Detect which cell encompasses the target text, then output its (x, y) center coordinate. 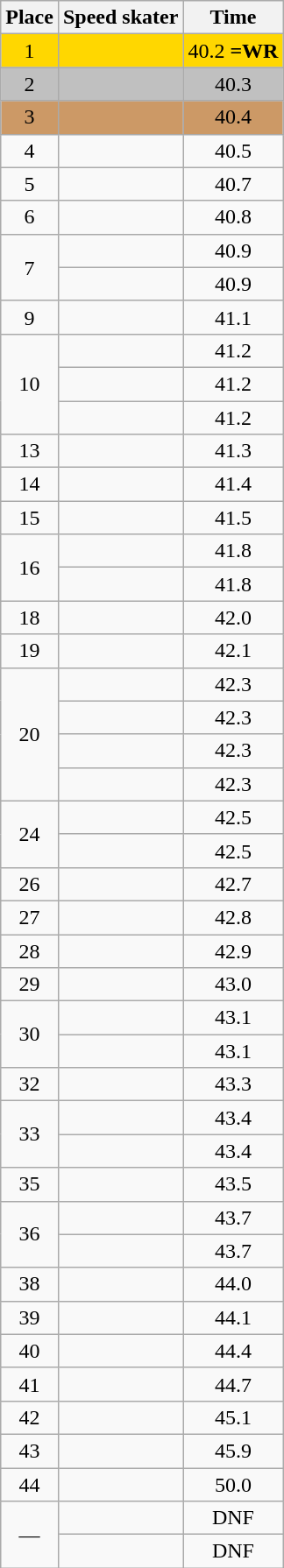
39 (30, 1317)
2 (30, 84)
45.1 (233, 1417)
29 (30, 985)
42.1 (233, 651)
40 (30, 1351)
28 (30, 950)
41.5 (233, 518)
15 (30, 518)
35 (30, 1184)
41.3 (233, 451)
1 (30, 51)
13 (30, 451)
43 (30, 1451)
41.4 (233, 484)
18 (30, 618)
44.1 (233, 1317)
43.3 (233, 1084)
10 (30, 384)
44.0 (233, 1284)
14 (30, 484)
27 (30, 917)
40.5 (233, 151)
42 (30, 1417)
40.4 (233, 117)
7 (30, 267)
6 (30, 217)
Time (233, 18)
4 (30, 151)
20 (30, 734)
Place (30, 18)
42.9 (233, 950)
30 (30, 1035)
44.7 (233, 1384)
9 (30, 317)
24 (30, 834)
44 (30, 1485)
43.5 (233, 1184)
5 (30, 184)
— (30, 1535)
40.3 (233, 84)
44.4 (233, 1351)
33 (30, 1134)
40.8 (233, 217)
40.7 (233, 184)
Speed skater (120, 18)
3 (30, 117)
42.7 (233, 884)
50.0 (233, 1485)
40.2 =WR (233, 51)
43.0 (233, 985)
42.8 (233, 917)
41.1 (233, 317)
45.9 (233, 1451)
36 (30, 1234)
19 (30, 651)
41 (30, 1384)
16 (30, 568)
32 (30, 1084)
38 (30, 1284)
26 (30, 884)
42.0 (233, 618)
